Identify which cell holds the provided text, then report its (X, Y) central coordinate. 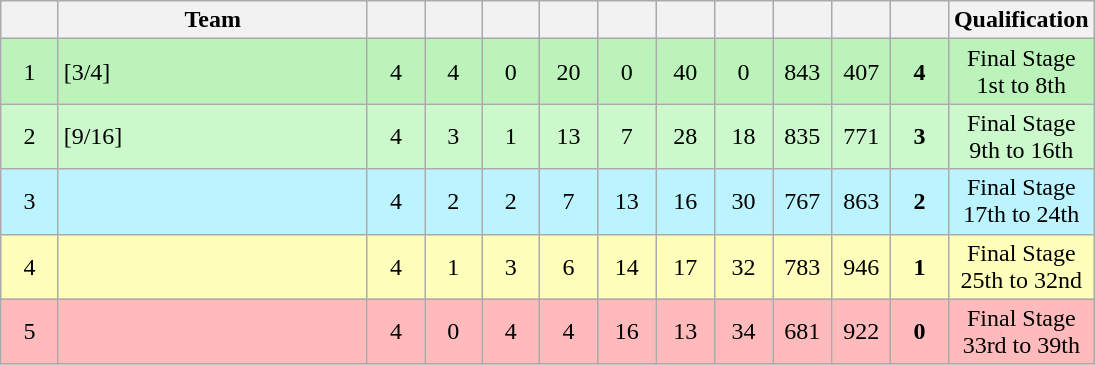
Final Stage 17th to 24th (1021, 202)
835 (802, 136)
843 (802, 72)
783 (802, 266)
407 (862, 72)
32 (743, 266)
18 (743, 136)
863 (862, 202)
5 (30, 332)
767 (802, 202)
Team (212, 20)
Final Stage 9th to 16th (1021, 136)
922 (862, 332)
681 (802, 332)
28 (685, 136)
Final Stage 33rd to 39th (1021, 332)
40 (685, 72)
[3/4] (212, 72)
14 (627, 266)
Qualification (1021, 20)
30 (743, 202)
771 (862, 136)
6 (568, 266)
17 (685, 266)
946 (862, 266)
20 (568, 72)
34 (743, 332)
Final Stage 1st to 8th (1021, 72)
Final Stage 25th to 32nd (1021, 266)
[9/16] (212, 136)
